Provide the [X, Y] coordinate of the cell's center where the given text is located.  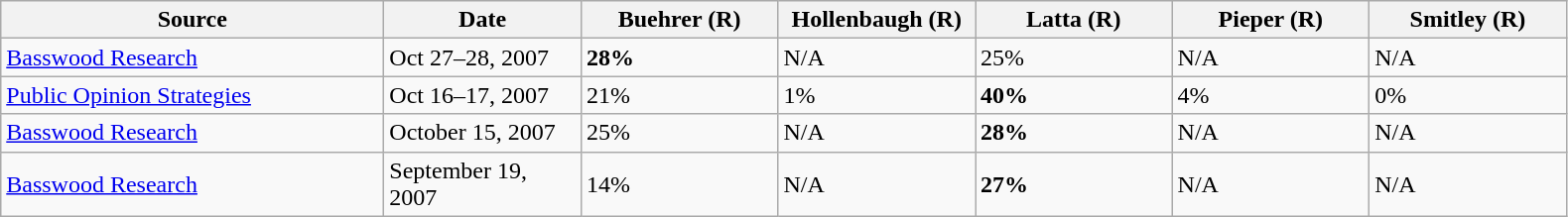
27% [1074, 184]
Buehrer (R) [679, 20]
1% [877, 95]
4% [1270, 95]
Source [193, 20]
40% [1074, 95]
21% [679, 95]
Latta (R) [1074, 20]
Smitley (R) [1469, 20]
Pieper (R) [1270, 20]
Date [482, 20]
Hollenbaugh (R) [877, 20]
Oct 27–28, 2007 [482, 57]
October 15, 2007 [482, 133]
September 19, 2007 [482, 184]
0% [1469, 95]
14% [679, 184]
Public Opinion Strategies [193, 95]
Oct 16–17, 2007 [482, 95]
